Search for the cell housing the specified text and yield its (x, y) center coordinate. 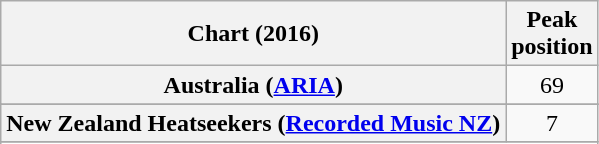
69 (552, 85)
New Zealand Heatseekers (Recorded Music NZ) (254, 123)
Australia (ARIA) (254, 85)
Peak position (552, 34)
Chart (2016) (254, 34)
7 (552, 123)
